Return [x, y] of the center of cell containing provided text 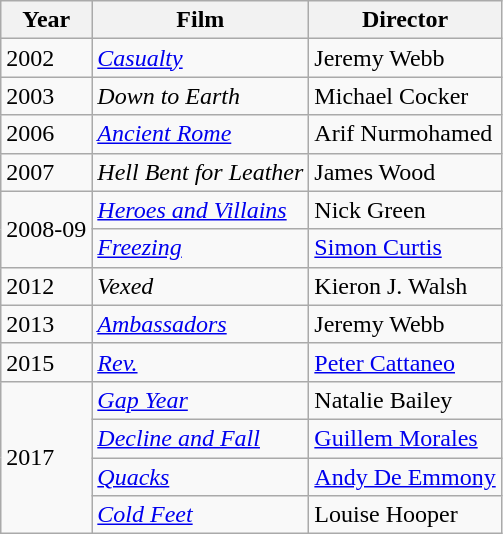
Hell Bent for Leather [200, 172]
Ancient Rome [200, 134]
Decline and Fall [200, 438]
Director [405, 20]
Andy De Emmony [405, 477]
2003 [46, 96]
Michael Cocker [405, 96]
Down to Earth [200, 96]
Nick Green [405, 210]
Natalie Bailey [405, 400]
Peter Cattaneo [405, 362]
2007 [46, 172]
2006 [46, 134]
2017 [46, 457]
Freezing [200, 248]
Ambassadors [200, 324]
2008-09 [46, 229]
2002 [46, 58]
2015 [46, 362]
Arif Nurmohamed [405, 134]
Heroes and Villains [200, 210]
Rev. [200, 362]
Film [200, 20]
Simon Curtis [405, 248]
Guillem Morales [405, 438]
James Wood [405, 172]
2012 [46, 286]
Kieron J. Walsh [405, 286]
Louise Hooper [405, 515]
Quacks [200, 477]
Gap Year [200, 400]
Vexed [200, 286]
2013 [46, 324]
Casualty [200, 58]
Cold Feet [200, 515]
Year [46, 20]
